Search for the cell housing the specified text and yield its (x, y) center coordinate. 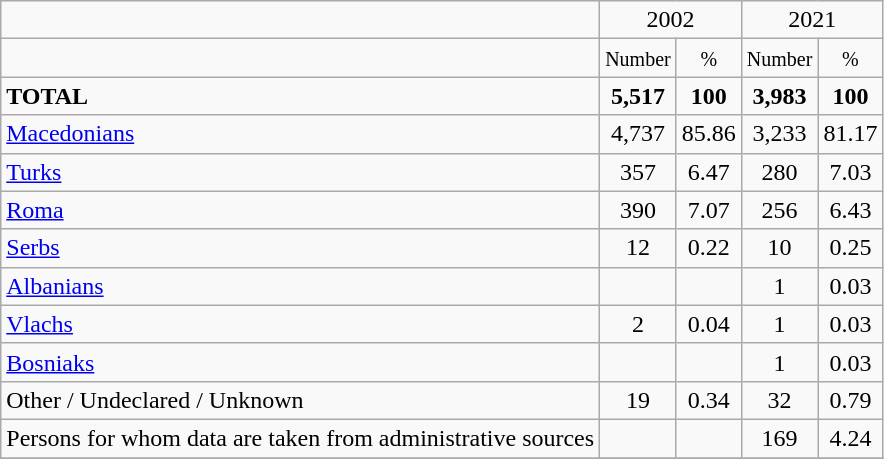
357 (638, 172)
6.43 (850, 210)
3,233 (780, 134)
32 (780, 400)
7.07 (708, 210)
169 (780, 438)
0.79 (850, 400)
0.25 (850, 248)
Serbs (300, 248)
0.34 (708, 400)
0.22 (708, 248)
2021 (812, 20)
0.04 (708, 324)
2 (638, 324)
Vlachs (300, 324)
81.17 (850, 134)
2002 (671, 20)
280 (780, 172)
Persons for whom data are taken from administrative sources (300, 438)
4.24 (850, 438)
Macedonians (300, 134)
Other / Undeclared / Unknown (300, 400)
Bosniaks (300, 362)
19 (638, 400)
10 (780, 248)
6.47 (708, 172)
4,737 (638, 134)
256 (780, 210)
5,517 (638, 96)
7.03 (850, 172)
Turks (300, 172)
Roma (300, 210)
Albanians (300, 286)
TOTAL (300, 96)
390 (638, 210)
3,983 (780, 96)
85.86 (708, 134)
12 (638, 248)
